From the cell containing the given text, extract its center point as [x, y] coordinate. 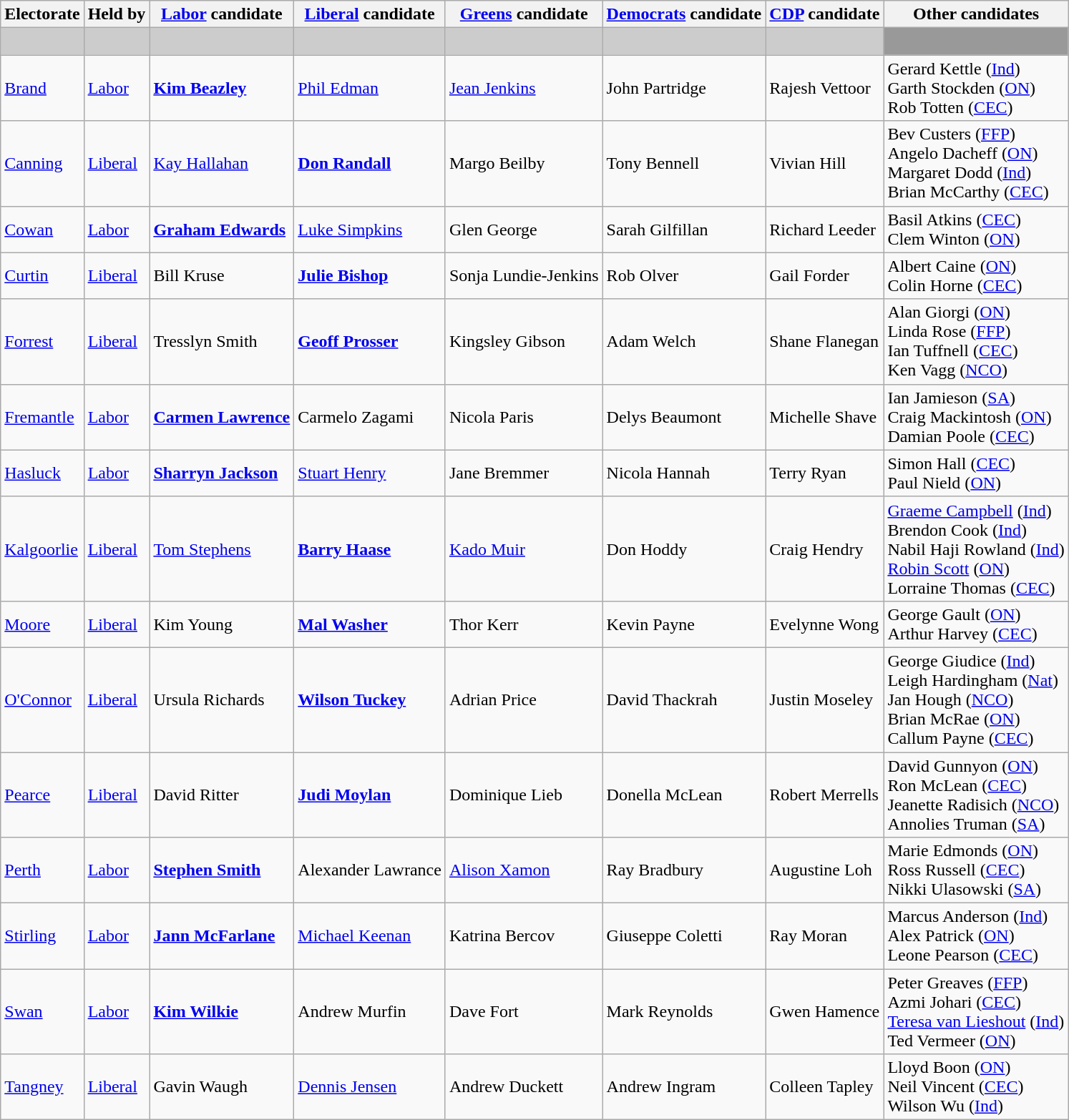
George Gault (ON)Arthur Harvey (CEC) [976, 624]
Mal Washer [370, 624]
Kingsley Gibson [524, 342]
Dennis Jensen [370, 1087]
Vivian Hill [824, 163]
Alison Xamon [524, 870]
Adrian Price [524, 699]
Gwen Hamence [824, 1011]
Bev Custers (FFP)Angelo Dacheff (ON)Margaret Dodd (Ind)Brian McCarthy (CEC) [976, 163]
Liberal candidate [370, 14]
Michelle Shave [824, 417]
Swan [42, 1011]
Moore [42, 624]
Gail Forder [824, 276]
Cowan [42, 229]
Marie Edmonds (ON)Ross Russell (CEC)Nikki Ulasowski (SA) [976, 870]
Carmelo Zagami [370, 417]
Margo Beilby [524, 163]
Don Hoddy [684, 549]
CDP candidate [824, 14]
Adam Welch [684, 342]
Greens candidate [524, 14]
Held by [117, 14]
Craig Hendry [824, 549]
Phil Edman [370, 88]
David Ritter [222, 795]
Jane Bremmer [524, 473]
Kevin Payne [684, 624]
Albert Caine (ON)Colin Horne (CEC) [976, 276]
Donella McLean [684, 795]
George Giudice (Ind)Leigh Hardingham (Nat)Jan Hough (NCO)Brian McRae (ON)Callum Payne (CEC) [976, 699]
Electorate [42, 14]
Brand [42, 88]
Sonja Lundie-Jenkins [524, 276]
Robert Merrells [824, 795]
Thor Kerr [524, 624]
Tony Bennell [684, 163]
Andrew Duckett [524, 1087]
Delys Beaumont [684, 417]
Luke Simpkins [370, 229]
Curtin [42, 276]
Peter Greaves (FFP)Azmi Johari (CEC)Teresa van Lieshout (Ind)Ted Vermeer (ON) [976, 1011]
Geoff Prosser [370, 342]
Ray Moran [824, 936]
John Partridge [684, 88]
Gerard Kettle (Ind)Garth Stockden (ON)Rob Totten (CEC) [976, 88]
Ursula Richards [222, 699]
Tangney [42, 1087]
Dominique Lieb [524, 795]
Andrew Ingram [684, 1087]
Kado Muir [524, 549]
O'Connor [42, 699]
Canning [42, 163]
Justin Moseley [824, 699]
Pearce [42, 795]
Lloyd Boon (ON)Neil Vincent (CEC)Wilson Wu (Ind) [976, 1087]
Democrats candidate [684, 14]
Perth [42, 870]
Evelynne Wong [824, 624]
Kay Hallahan [222, 163]
Rajesh Vettoor [824, 88]
Barry Haase [370, 549]
Tresslyn Smith [222, 342]
Kim Wilkie [222, 1011]
Nicola Paris [524, 417]
David Thackrah [684, 699]
Ray Bradbury [684, 870]
Kalgoorlie [42, 549]
Sharryn Jackson [222, 473]
Richard Leeder [824, 229]
Julie Bishop [370, 276]
Carmen Lawrence [222, 417]
Labor candidate [222, 14]
Rob Olver [684, 276]
Simon Hall (CEC)Paul Nield (ON) [976, 473]
Alexander Lawrance [370, 870]
Judi Moylan [370, 795]
Alan Giorgi (ON)Linda Rose (FFP)Ian Tuffnell (CEC)Ken Vagg (NCO) [976, 342]
David Gunnyon (ON)Ron McLean (CEC)Jeanette Radisich (NCO)Annolies Truman (SA) [976, 795]
Stuart Henry [370, 473]
Katrina Bercov [524, 936]
Marcus Anderson (Ind)Alex Patrick (ON)Leone Pearson (CEC) [976, 936]
Gavin Waugh [222, 1087]
Dave Fort [524, 1011]
Sarah Gilfillan [684, 229]
Terry Ryan [824, 473]
Graham Edwards [222, 229]
Kim Young [222, 624]
Augustine Loh [824, 870]
Kim Beazley [222, 88]
Forrest [42, 342]
Wilson Tuckey [370, 699]
Mark Reynolds [684, 1011]
Andrew Murfin [370, 1011]
Jann McFarlane [222, 936]
Don Randall [370, 163]
Other candidates [976, 14]
Hasluck [42, 473]
Shane Flanegan [824, 342]
Ian Jamieson (SA)Craig Mackintosh (ON)Damian Poole (CEC) [976, 417]
Stephen Smith [222, 870]
Jean Jenkins [524, 88]
Glen George [524, 229]
Colleen Tapley [824, 1087]
Stirling [42, 936]
Bill Kruse [222, 276]
Michael Keenan [370, 936]
Tom Stephens [222, 549]
Nicola Hannah [684, 473]
Graeme Campbell (Ind)Brendon Cook (Ind)Nabil Haji Rowland (Ind)Robin Scott (ON)Lorraine Thomas (CEC) [976, 549]
Giuseppe Coletti [684, 936]
Basil Atkins (CEC)Clem Winton (ON) [976, 229]
Fremantle [42, 417]
